Return [x, y] of the center of cell containing provided text 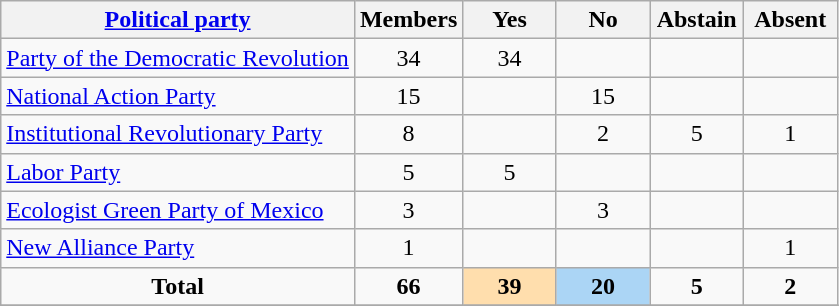
8 [408, 134]
66 [408, 286]
Yes [510, 20]
No [603, 20]
Party of the Democratic Revolution [178, 58]
Members [408, 20]
Total [178, 286]
Absent [790, 20]
Institutional Revolutionary Party [178, 134]
20 [603, 286]
Abstain [697, 20]
Ecologist Green Party of Mexico [178, 210]
39 [510, 286]
National Action Party [178, 96]
Political party [178, 20]
New Alliance Party [178, 248]
Labor Party [178, 172]
